Locate the cell with the specified text and output its (X, Y) center coordinate. 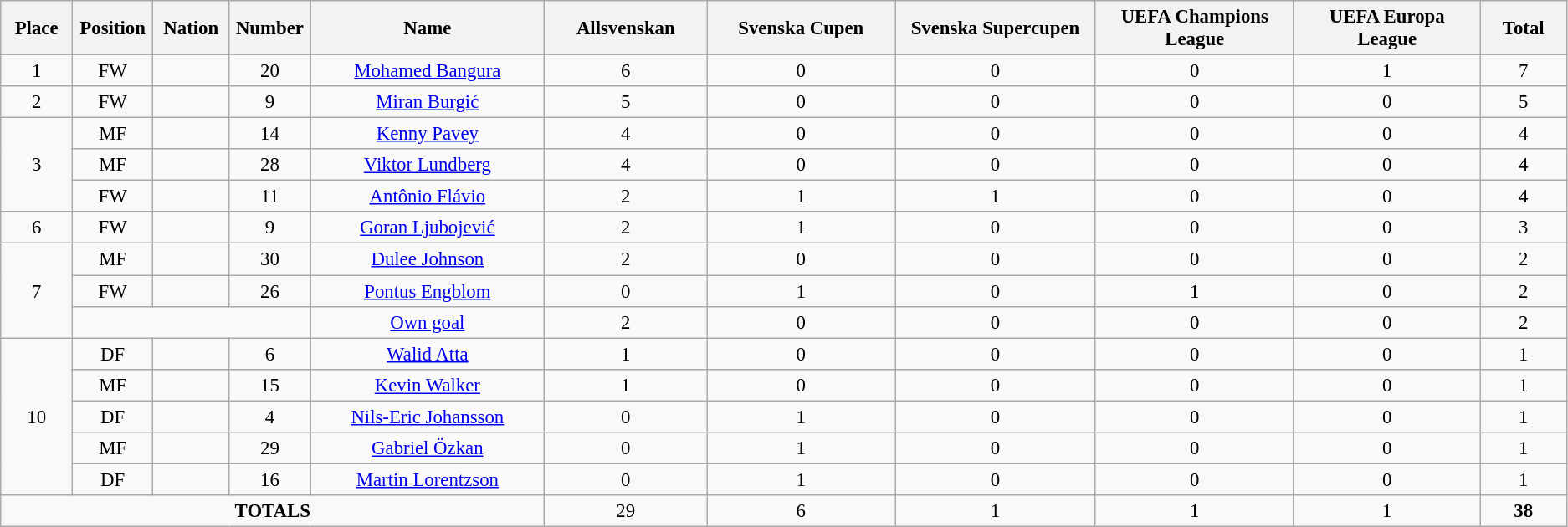
Place (37, 28)
16 (269, 479)
Kenny Pavey (428, 134)
28 (269, 165)
Position (113, 28)
Allsvenskan (626, 28)
10 (37, 417)
Viktor Lundberg (428, 165)
Pontus Engblom (428, 291)
Own goal (428, 322)
Dulee Johnson (428, 259)
UEFA Europa League (1387, 28)
38 (1524, 511)
Name (428, 28)
UEFA Champions League (1195, 28)
Number (269, 28)
Martin Lorentzson (428, 479)
Miran Burgić (428, 102)
Kevin Walker (428, 385)
Goran Ljubojević (428, 228)
Gabriel Özkan (428, 448)
15 (269, 385)
20 (269, 71)
Antônio Flávio (428, 197)
Total (1524, 28)
30 (269, 259)
Svenska Supercupen (996, 28)
Mohamed Bangura (428, 71)
14 (269, 134)
Nils-Eric Johansson (428, 417)
11 (269, 197)
Nation (191, 28)
Walid Atta (428, 354)
TOTALS (273, 511)
26 (269, 291)
Svenska Cupen (802, 28)
